Provide the [X, Y] coordinate of the cell's center where the given text is located.  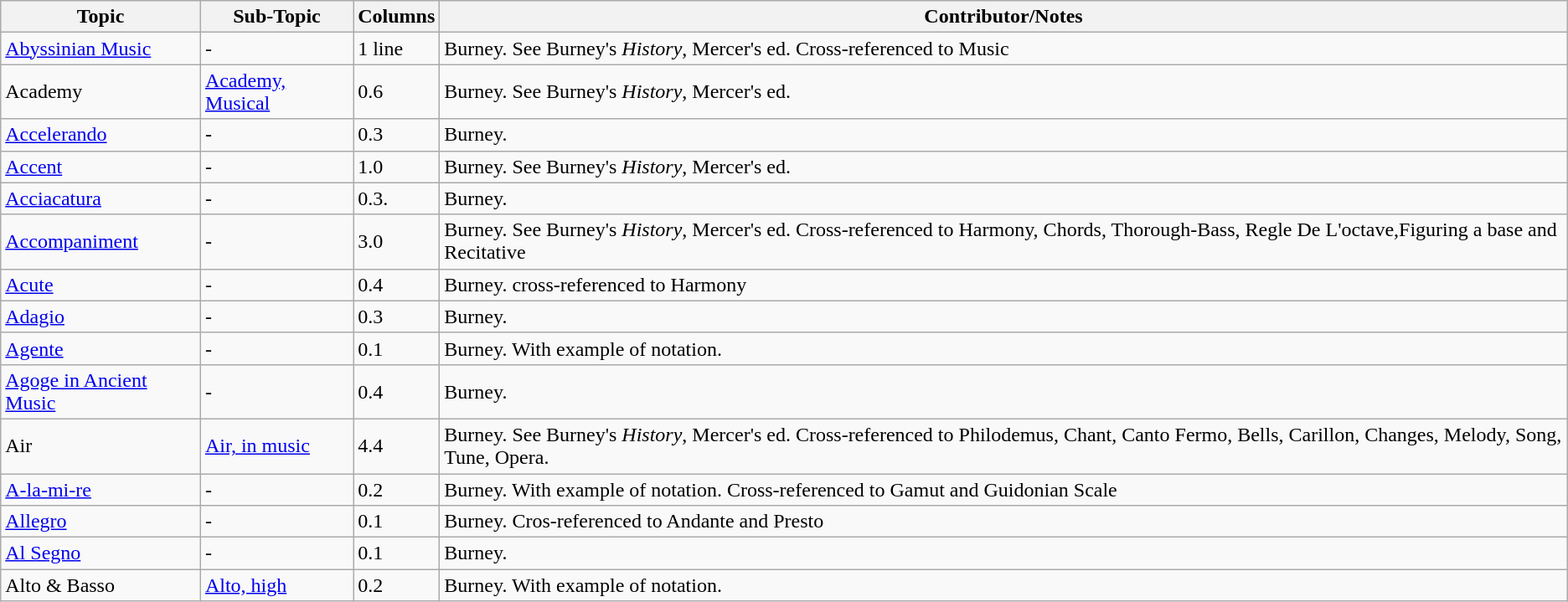
Air [101, 445]
Agoge in Ancient Music [101, 392]
1.0 [397, 167]
Burney. See Burney's History, Mercer's ed. Cross-referenced to Harmony, Chords, Thorough-Bass, Regle De L'octave,Figuring a base and Recitative [1003, 241]
0.3. [397, 198]
Allegro [101, 522]
Adagio [101, 316]
Alto, high [276, 585]
Burney. See Burney's History, Mercer's ed. Cross-referenced to Music [1003, 49]
1 line [397, 49]
4.4 [397, 445]
3.0 [397, 241]
Accent [101, 167]
Acute [101, 285]
A-la-mi-re [101, 490]
Columns [397, 17]
Burney. Cros-referenced to Andante and Presto [1003, 522]
Academy [101, 92]
Burney. See Burney's History, Mercer's ed. Cross-referenced to Philodemus, Chant, Canto Fermo, Bells, Carillon, Changes, Melody, Song, Tune, Opera. [1003, 445]
Topic [101, 17]
Acciacatura [101, 198]
Burney. With example of notation. Cross-referenced to Gamut and Guidonian Scale [1003, 490]
Alto & Basso [101, 585]
Academy, Musical [276, 92]
Accelerando [101, 135]
Agente [101, 348]
Air, in music [276, 445]
Al Segno [101, 553]
0.6 [397, 92]
Contributor/Notes [1003, 17]
Burney. cross-referenced to Harmony [1003, 285]
Sub-Topic [276, 17]
Abyssinian Music [101, 49]
Accompaniment [101, 241]
